Capture the cell that displays the provided text and extract its [x, y] central coordinate. 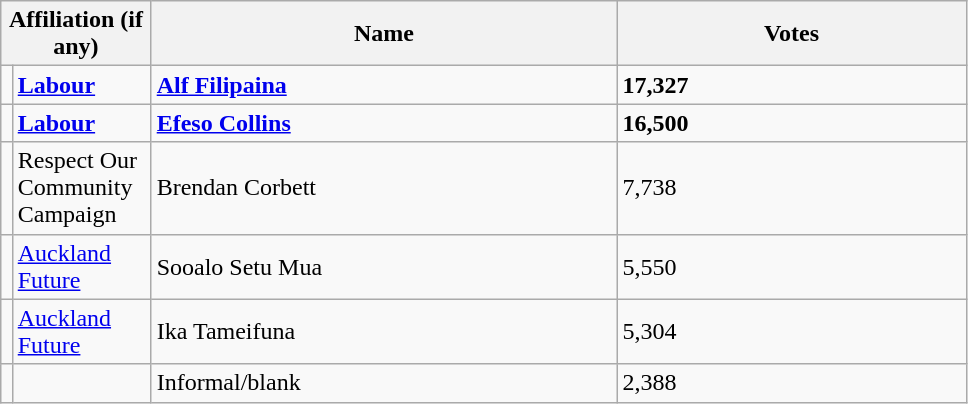
Informal/blank [384, 383]
5,550 [792, 266]
17,327 [792, 85]
Votes [792, 34]
Affiliation (if any) [76, 34]
16,500 [792, 123]
Efeso Collins [384, 123]
Alf Filipaina [384, 85]
5,304 [792, 332]
Respect Our Community Campaign [82, 188]
Sooalo Setu Mua [384, 266]
Name [384, 34]
2,388 [792, 383]
Ika Tameifuna [384, 332]
Brendan Corbett [384, 188]
7,738 [792, 188]
